From the cell containing the given text, extract its center point as (X, Y) coordinate. 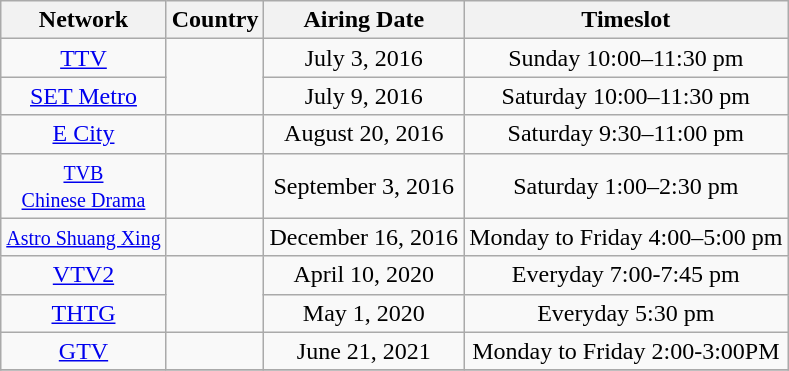
E City (84, 134)
Saturday 9:30–11:00 pm (626, 134)
Country (215, 20)
Monday to Friday 2:00-3:00PM (626, 351)
TTV (84, 58)
September 3, 2016 (364, 186)
April 10, 2020 (364, 275)
Astro Shuang Xing (84, 237)
July 3, 2016 (364, 58)
SET Metro (84, 96)
GTV (84, 351)
July 9, 2016 (364, 96)
TVBChinese Drama (84, 186)
VTV2 (84, 275)
Monday to Friday 4:00–5:00 pm (626, 237)
Sunday 10:00–11:30 pm (626, 58)
THTG (84, 313)
Everyday 5:30 pm (626, 313)
Airing Date (364, 20)
Saturday 1:00–2:30 pm (626, 186)
December 16, 2016 (364, 237)
Timeslot (626, 20)
May 1, 2020 (364, 313)
June 21, 2021 (364, 351)
Network (84, 20)
August 20, 2016 (364, 134)
Everyday 7:00-7:45 pm (626, 275)
Saturday 10:00–11:30 pm (626, 96)
